Search for the cell housing the specified text and yield its (x, y) center coordinate. 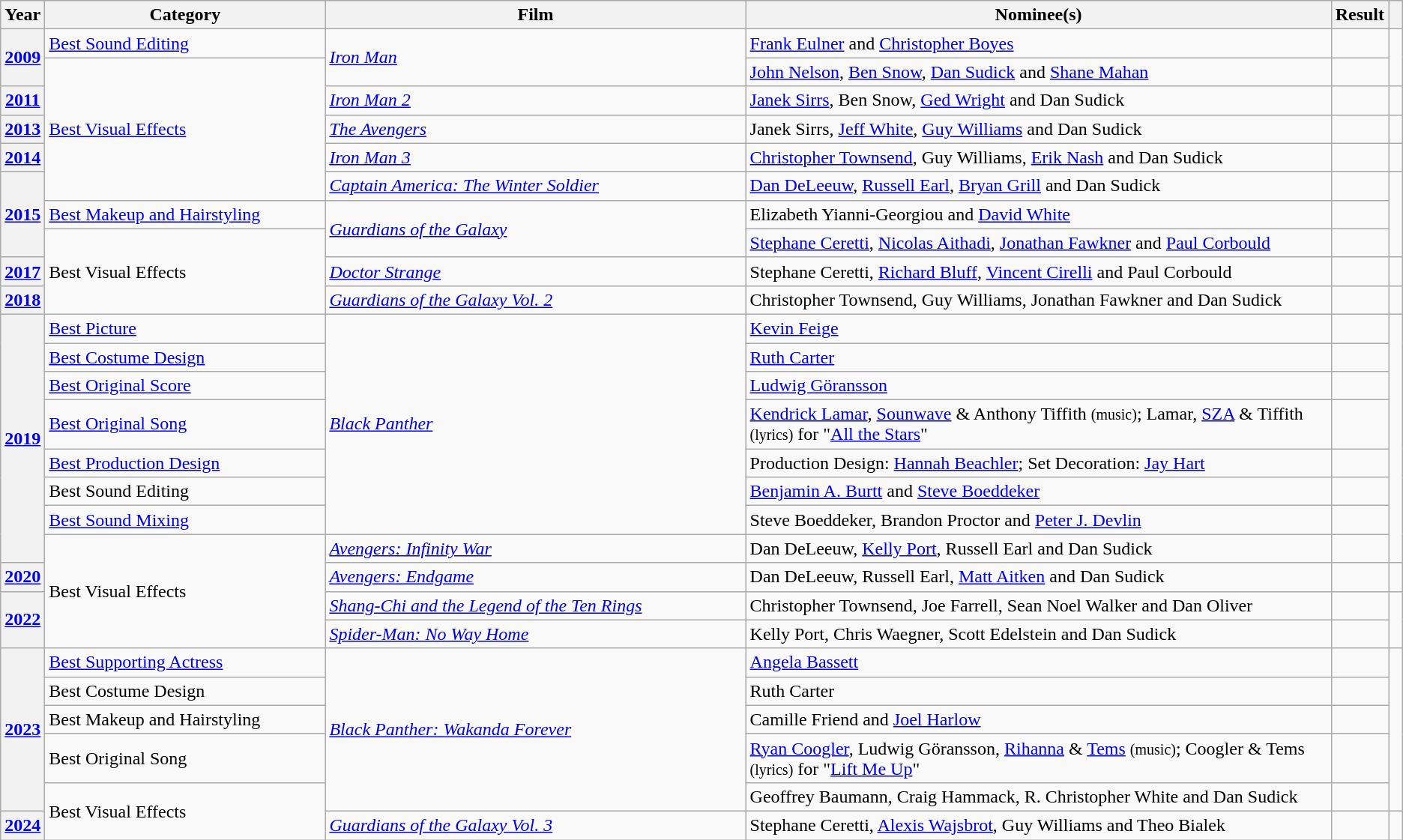
Kevin Feige (1039, 328)
Guardians of the Galaxy Vol. 2 (535, 300)
Year (22, 15)
Result (1360, 15)
2013 (22, 129)
Nominee(s) (1039, 15)
2009 (22, 58)
Christopher Townsend, Guy Williams, Jonathan Fawkner and Dan Sudick (1039, 300)
John Nelson, Ben Snow, Dan Sudick and Shane Mahan (1039, 72)
Ludwig Göransson (1039, 386)
Janek Sirrs, Jeff White, Guy Williams and Dan Sudick (1039, 129)
Janek Sirrs, Ben Snow, Ged Wright and Dan Sudick (1039, 100)
Iron Man 2 (535, 100)
2018 (22, 300)
2019 (22, 438)
Dan DeLeeuw, Kelly Port, Russell Earl and Dan Sudick (1039, 549)
Stephane Ceretti, Richard Bluff, Vincent Cirelli and Paul Corbould (1039, 271)
Production Design: Hannah Beachler; Set Decoration: Jay Hart (1039, 463)
2020 (22, 577)
Guardians of the Galaxy Vol. 3 (535, 825)
Iron Man (535, 58)
Best Picture (185, 328)
2024 (22, 825)
Captain America: The Winter Soldier (535, 186)
Geoffrey Baumann, Craig Hammack, R. Christopher White and Dan Sudick (1039, 797)
Shang-Chi and the Legend of the Ten Rings (535, 605)
Spider-Man: No Way Home (535, 634)
2011 (22, 100)
The Avengers (535, 129)
Best Production Design (185, 463)
Steve Boeddeker, Brandon Proctor and Peter J. Devlin (1039, 520)
Best Sound Mixing (185, 520)
Doctor Strange (535, 271)
2022 (22, 620)
Stephane Ceretti, Alexis Wajsbrot, Guy Williams and Theo Bialek (1039, 825)
Avengers: Endgame (535, 577)
Best Supporting Actress (185, 662)
Kendrick Lamar, Sounwave & Anthony Tiffith (music); Lamar, SZA & Tiffith (lyrics) for "All the Stars" (1039, 424)
Christopher Townsend, Joe Farrell, Sean Noel Walker and Dan Oliver (1039, 605)
2015 (22, 214)
Christopher Townsend, Guy Williams, Erik Nash and Dan Sudick (1039, 157)
Elizabeth Yianni-Georgiou and David White (1039, 214)
Avengers: Infinity War (535, 549)
Guardians of the Galaxy (535, 229)
Black Panther: Wakanda Forever (535, 730)
Benjamin A. Burtt and Steve Boeddeker (1039, 492)
Ryan Coogler, Ludwig Göransson, Rihanna & Tems (music); Coogler & Tems (lyrics) for "Lift Me Up" (1039, 758)
Camille Friend and Joel Harlow (1039, 719)
Stephane Ceretti, Nicolas Aithadi, Jonathan Fawkner and Paul Corbould (1039, 243)
Dan DeLeeuw, Russell Earl, Matt Aitken and Dan Sudick (1039, 577)
2023 (22, 730)
Category (185, 15)
Black Panther (535, 424)
Dan DeLeeuw, Russell Earl, Bryan Grill and Dan Sudick (1039, 186)
2017 (22, 271)
Frank Eulner and Christopher Boyes (1039, 43)
Angela Bassett (1039, 662)
Iron Man 3 (535, 157)
2014 (22, 157)
Film (535, 15)
Best Original Score (185, 386)
Kelly Port, Chris Waegner, Scott Edelstein and Dan Sudick (1039, 634)
